From the cell containing the given text, extract its center point as (X, Y) coordinate. 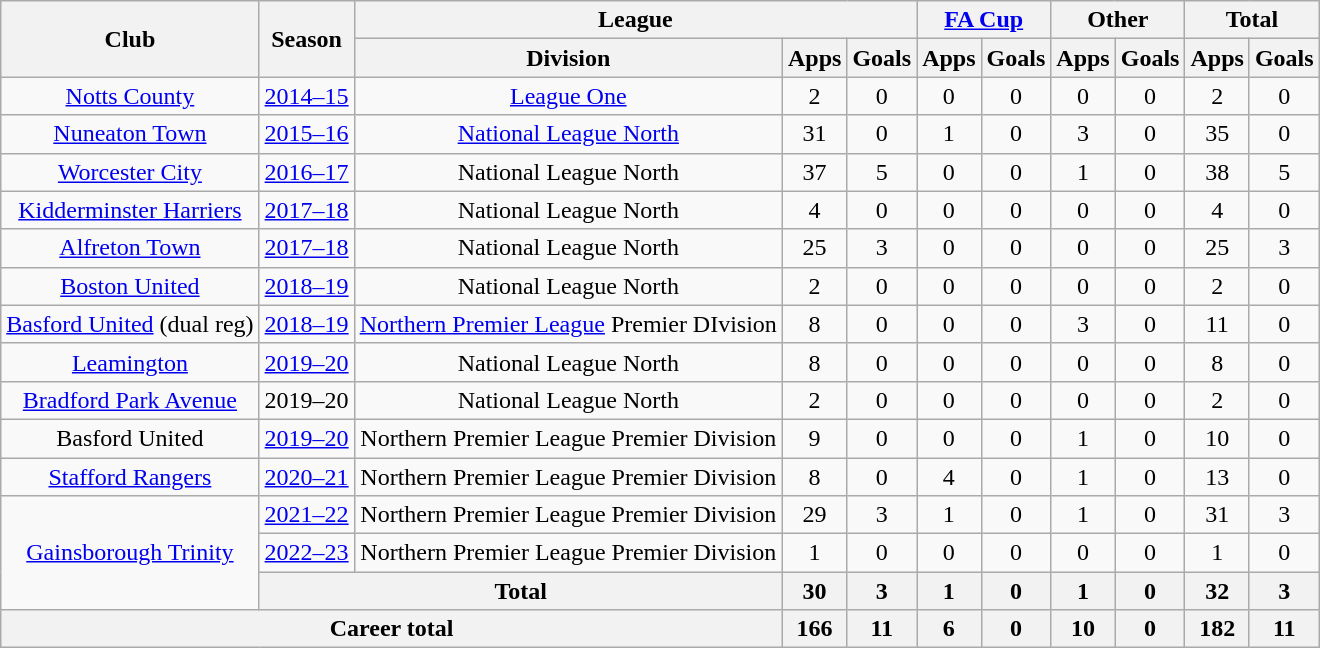
Other (1118, 20)
32 (1217, 591)
2016–17 (306, 172)
Worcester City (130, 172)
Gainsborough Trinity (130, 553)
Basford United (dual reg) (130, 324)
Alfreton Town (130, 248)
182 (1217, 629)
30 (814, 591)
35 (1217, 134)
6 (949, 629)
2021–22 (306, 515)
Stafford Rangers (130, 477)
Season (306, 39)
37 (814, 172)
Leamington (130, 362)
9 (814, 438)
Bradford Park Avenue (130, 400)
2015–16 (306, 134)
Kidderminster Harriers (130, 210)
2020–21 (306, 477)
Basford United (130, 438)
Boston United (130, 286)
Division (568, 58)
FA Cup (984, 20)
13 (1217, 477)
Club (130, 39)
38 (1217, 172)
Notts County (130, 96)
166 (814, 629)
2022–23 (306, 553)
League (635, 20)
Northern Premier League Premier DIvision (568, 324)
29 (814, 515)
Career total (392, 629)
Nuneaton Town (130, 134)
League One (568, 96)
2014–15 (306, 96)
